Search for the cell housing the specified text and yield its (x, y) center coordinate. 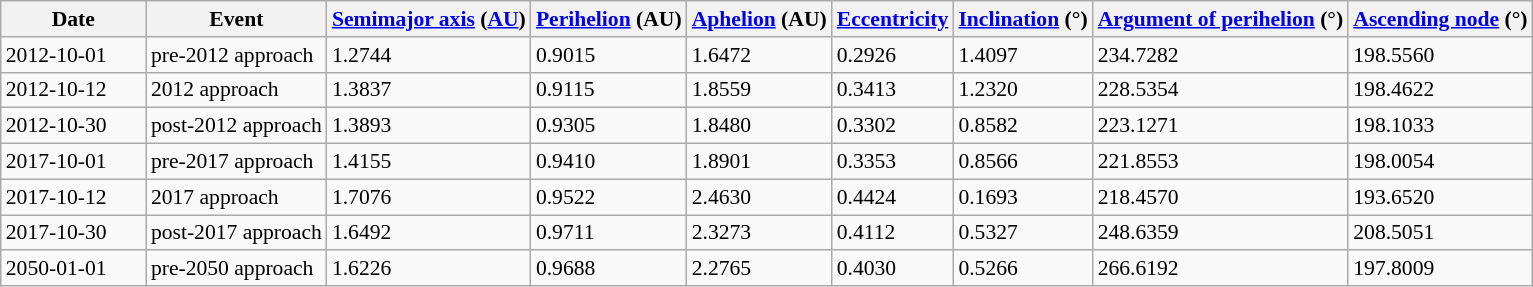
2017-10-30 (74, 233)
post-2012 approach (236, 126)
post-2017 approach (236, 233)
2017-10-12 (74, 197)
198.5560 (1440, 55)
Semimajor axis (AU) (429, 19)
0.5266 (1022, 269)
221.8553 (1221, 162)
Inclination (°) (1022, 19)
1.2744 (429, 55)
223.1271 (1221, 126)
2012-10-12 (74, 90)
0.9015 (609, 55)
Eccentricity (893, 19)
198.1033 (1440, 126)
1.7076 (429, 197)
Date (74, 19)
2.2765 (760, 269)
1.6226 (429, 269)
0.9305 (609, 126)
0.2926 (893, 55)
0.9115 (609, 90)
0.5327 (1022, 233)
1.6472 (760, 55)
0.1693 (1022, 197)
193.6520 (1440, 197)
0.9410 (609, 162)
Event (236, 19)
0.9522 (609, 197)
1.3837 (429, 90)
pre-2017 approach (236, 162)
1.8901 (760, 162)
1.3893 (429, 126)
1.4155 (429, 162)
Argument of perihelion (°) (1221, 19)
0.4030 (893, 269)
0.8582 (1022, 126)
2017-10-01 (74, 162)
pre-2050 approach (236, 269)
208.5051 (1440, 233)
2.4630 (760, 197)
218.4570 (1221, 197)
198.4622 (1440, 90)
2012-10-01 (74, 55)
248.6359 (1221, 233)
197.8009 (1440, 269)
1.8480 (760, 126)
Perihelion (AU) (609, 19)
1.8559 (760, 90)
2017 approach (236, 197)
1.4097 (1022, 55)
0.4112 (893, 233)
0.3302 (893, 126)
2012 approach (236, 90)
2.3273 (760, 233)
0.3353 (893, 162)
0.9688 (609, 269)
228.5354 (1221, 90)
234.7282 (1221, 55)
0.9711 (609, 233)
266.6192 (1221, 269)
0.8566 (1022, 162)
1.2320 (1022, 90)
pre-2012 approach (236, 55)
Ascending node (°) (1440, 19)
Aphelion (AU) (760, 19)
1.6492 (429, 233)
2050-01-01 (74, 269)
0.3413 (893, 90)
0.4424 (893, 197)
198.0054 (1440, 162)
2012-10-30 (74, 126)
